Detect which cell encompasses the target text, then output its [x, y] center coordinate. 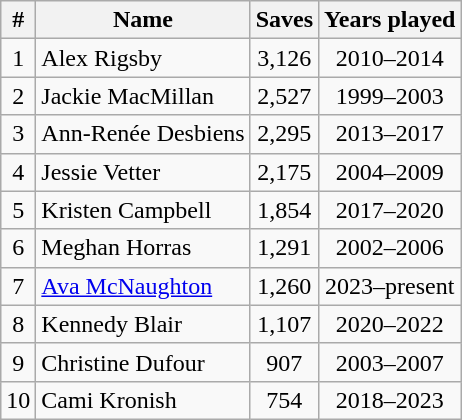
2020–2022 [390, 324]
2,175 [284, 172]
2023–present [390, 286]
Kristen Campbell [143, 210]
2002–2006 [390, 248]
2,295 [284, 134]
6 [18, 248]
Ava McNaughton [143, 286]
1,291 [284, 248]
Jackie MacMillan [143, 96]
3 [18, 134]
754 [284, 400]
9 [18, 362]
1 [18, 58]
Kennedy Blair [143, 324]
Years played [390, 20]
2 [18, 96]
1,260 [284, 286]
Ann-Renée Desbiens [143, 134]
Alex Rigsby [143, 58]
2,527 [284, 96]
2004–2009 [390, 172]
Cami Kronish [143, 400]
5 [18, 210]
7 [18, 286]
1999–2003 [390, 96]
Christine Dufour [143, 362]
Saves [284, 20]
8 [18, 324]
3,126 [284, 58]
Jessie Vetter [143, 172]
10 [18, 400]
2013–2017 [390, 134]
1,107 [284, 324]
Name [143, 20]
Meghan Horras [143, 248]
2003–2007 [390, 362]
1,854 [284, 210]
4 [18, 172]
2018–2023 [390, 400]
907 [284, 362]
2010–2014 [390, 58]
2017–2020 [390, 210]
# [18, 20]
